Pinpoint the cell where the given text exists, returning its [X, Y] midpoint coordinate. 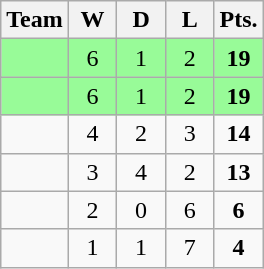
L [190, 20]
W [92, 20]
7 [190, 248]
D [142, 20]
Team [35, 20]
Pts. [238, 20]
0 [142, 210]
14 [238, 134]
13 [238, 172]
